Pinpoint the cell where the given text exists, returning its [x, y] midpoint coordinate. 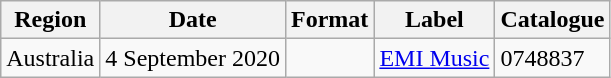
Australia [50, 58]
Format [329, 20]
Label [434, 20]
Catalogue [552, 20]
0748837 [552, 58]
4 September 2020 [193, 58]
EMI Music [434, 58]
Region [50, 20]
Date [193, 20]
